Capture the cell that displays the provided text and extract its (X, Y) central coordinate. 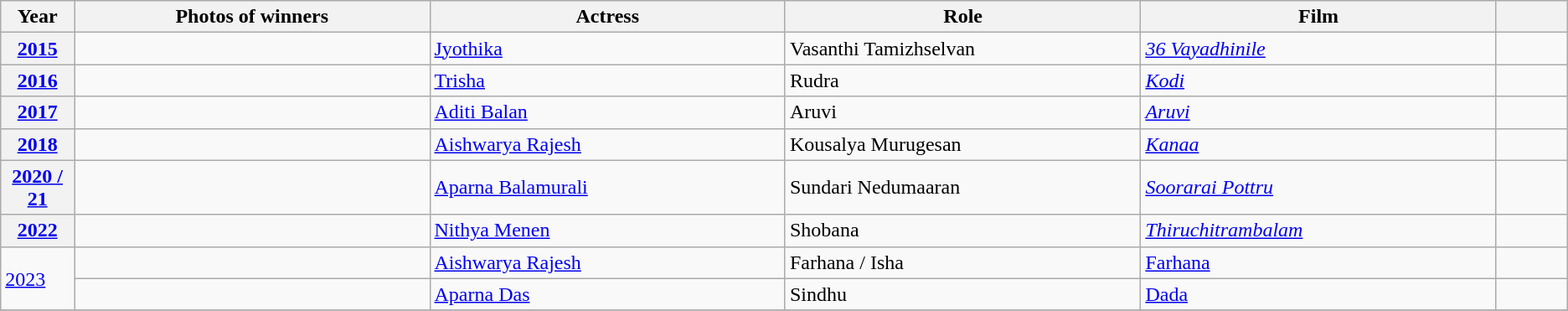
Vasanthi Tamizhselvan (962, 49)
Year (38, 17)
Aparna Das (607, 294)
Rudra (962, 80)
Soorarai Pottru (1318, 188)
Kodi (1318, 80)
Shobana (962, 231)
Thiruchitrambalam (1318, 231)
2023 (38, 278)
2020 / 21 (38, 188)
Farhana / Isha (962, 262)
Photos of winners (252, 17)
Role (962, 17)
Actress (607, 17)
Film (1318, 17)
Aditi Balan (607, 112)
2016 (38, 80)
Dada (1318, 294)
2018 (38, 144)
Farhana (1318, 262)
Jyothika (607, 49)
Sindhu (962, 294)
Sundari Nedumaaran (962, 188)
Kousalya Murugesan (962, 144)
Trisha (607, 80)
2022 (38, 231)
2015 (38, 49)
Nithya Menen (607, 231)
36 Vayadhinile (1318, 49)
Kanaa (1318, 144)
2017 (38, 112)
Aparna Balamurali (607, 188)
